Capture the cell that displays the provided text and extract its [X, Y] central coordinate. 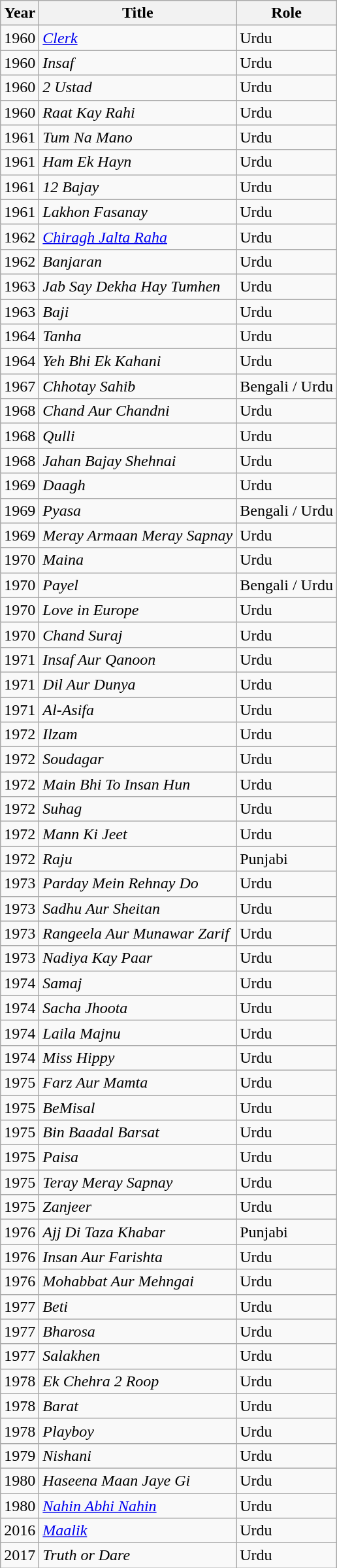
Salakhen [138, 1356]
Barat [138, 1406]
Nishani [138, 1456]
Sacha Jhoota [138, 1008]
Miss Hippy [138, 1058]
Ilzam [138, 735]
Payel [138, 585]
Daagh [138, 486]
1979 [20, 1456]
Paisa [138, 1158]
Insaf Aur Qanoon [138, 659]
Jahan Bajay Shehnai [138, 461]
Yeh Bhi Ek Kahani [138, 361]
Haseena Maan Jaye Gi [138, 1480]
Dil Aur Dunya [138, 684]
Ek Chehra 2 Roop [138, 1381]
Jab Say Dekha Hay Tumhen [138, 286]
Tanha [138, 337]
1967 [20, 386]
Role [287, 13]
Bharosa [138, 1331]
Zanjeer [138, 1207]
Truth or Dare [138, 1556]
Soudagar [138, 759]
Parday Mein Rehnay Do [138, 884]
Title [138, 13]
2017 [20, 1556]
Insaf [138, 63]
Mohabbat Aur Mehngai [138, 1282]
Farz Aur Mamta [138, 1082]
Teray Meray Sapnay [138, 1182]
2 Ustad [138, 88]
Tum Na Mano [138, 137]
Love in Europe [138, 610]
Maina [138, 560]
Year [20, 13]
Ajj Di Taza Khabar [138, 1232]
Qulli [138, 436]
2016 [20, 1531]
Nadiya Kay Paar [138, 958]
Chiragh Jalta Raha [138, 237]
Baji [138, 312]
Mann Ki Jeet [138, 834]
Insan Aur Farishta [138, 1257]
Chand Aur Chandni [138, 411]
Chhotay Sahib [138, 386]
BeMisal [138, 1108]
Sadhu Aur Sheitan [138, 909]
Maalik [138, 1531]
Banjaran [138, 261]
Chand Suraj [138, 635]
Nahin Abhi Nahin [138, 1505]
Al-Asifa [138, 709]
Playboy [138, 1431]
Pyasa [138, 510]
Raju [138, 859]
Lakhon Fasanay [138, 212]
12 Bajay [138, 187]
Suhag [138, 809]
Meray Armaan Meray Sapnay [138, 535]
Main Bhi To Insan Hun [138, 784]
Ham Ek Hayn [138, 162]
Raat Kay Rahi [138, 112]
Samaj [138, 983]
Beti [138, 1307]
Bin Baadal Barsat [138, 1133]
Clerk [138, 38]
Laila Majnu [138, 1033]
Rangeela Aur Munawar Zarif [138, 933]
